Capture the cell that displays the provided text and extract its (X, Y) central coordinate. 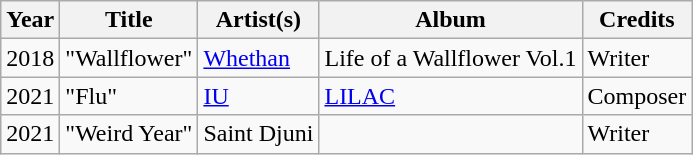
Composer (637, 96)
"Weird Year" (129, 134)
Year (30, 20)
"Flu" (129, 96)
Whethan (258, 58)
Credits (637, 20)
Album (450, 20)
"Wallflower" (129, 58)
Title (129, 20)
IU (258, 96)
Saint Djuni (258, 134)
2018 (30, 58)
LILAC (450, 96)
Life of a Wallflower Vol.1 (450, 58)
Artist(s) (258, 20)
